Search for the cell housing the specified text and yield its (X, Y) center coordinate. 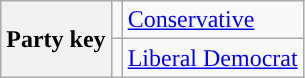
Conservative (212, 20)
Party key (56, 39)
Liberal Democrat (212, 58)
